Search for the cell housing the specified text and yield its [x, y] center coordinate. 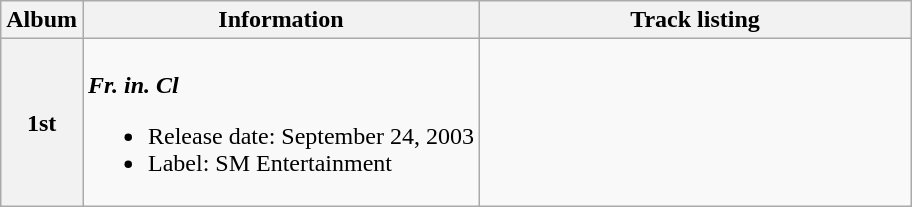
Track listing [694, 20]
Information [280, 20]
1st [42, 122]
Fr. in. ClRelease date: September 24, 2003Label: SM Entertainment [280, 122]
Album [42, 20]
